Provide the [X, Y] coordinate of the cell's center where the given text is located.  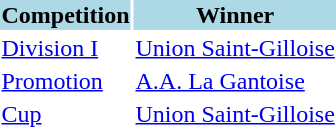
Union Saint-Gilloise [235, 48]
A.A. La Gantoise [235, 81]
Promotion [66, 81]
Competition [66, 15]
Division I [66, 48]
Winner [235, 15]
